Determine the (x, y) coordinate at the center of the cell enclosing the given text.  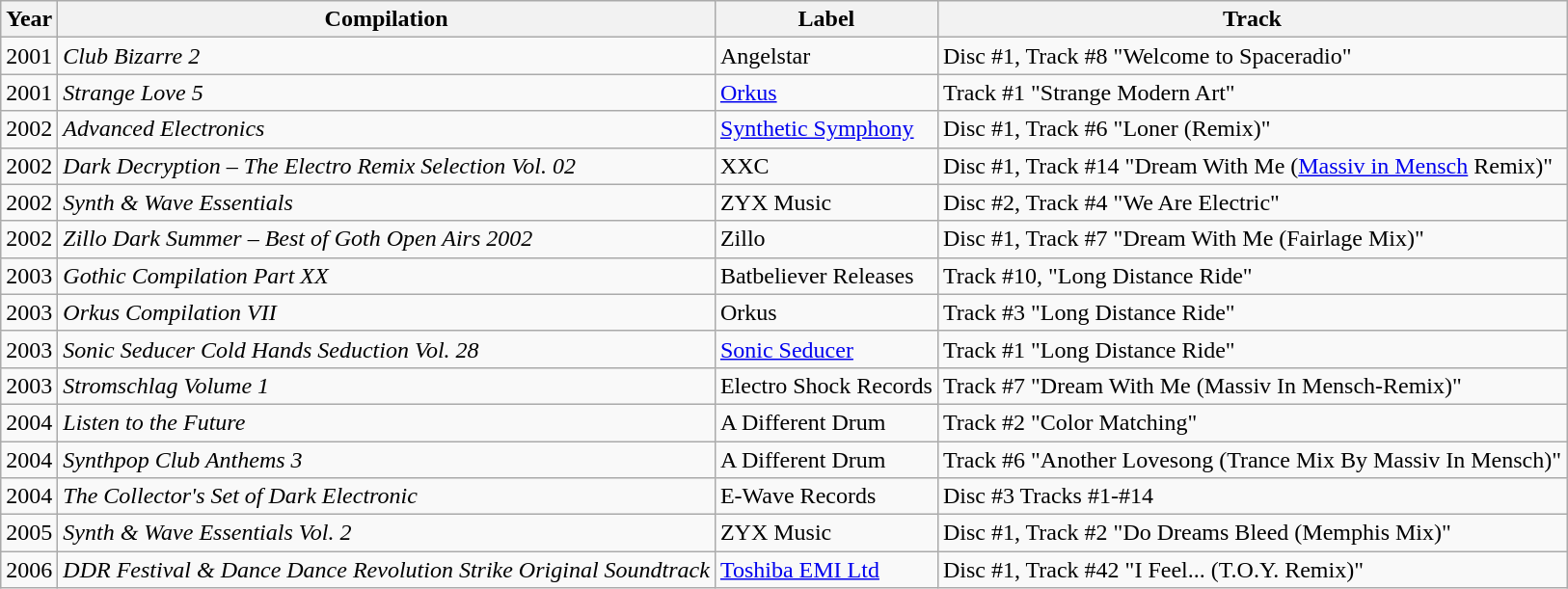
Sonic Seducer Cold Hands Seduction Vol. 28 (387, 349)
Gothic Compilation Part XX (387, 276)
Compilation (387, 19)
Electro Shock Records (825, 386)
Synth & Wave Essentials Vol. 2 (387, 533)
Disc #2, Track #4 "We Are Electric" (1252, 202)
Label (825, 19)
Orkus Compilation VII (387, 312)
Track #3 "Long Distance Ride" (1252, 312)
Track #1 "Long Distance Ride" (1252, 349)
Angelstar (825, 56)
Stromschlag Volume 1 (387, 386)
Track #6 "Another Lovesong (Trance Mix By Massiv In Mensch)" (1252, 460)
Strange Love 5 (387, 93)
Disc #1, Track #42 "I Feel... (T.O.Y. Remix)" (1252, 570)
XXC (825, 166)
The Collector's Set of Dark Electronic (387, 496)
Batbeliever Releases (825, 276)
Track #2 "Color Matching" (1252, 422)
Disc #1, Track #6 "Loner (Remix)" (1252, 129)
Dark Decryption – The Electro Remix Selection Vol. 02 (387, 166)
Synthetic Symphony (825, 129)
E-Wave Records (825, 496)
Track #7 "Dream With Me (Massiv In Mensch-Remix)" (1252, 386)
Sonic Seducer (825, 349)
Disc #1, Track #14 "Dream With Me (Massiv in Mensch Remix)" (1252, 166)
Synth & Wave Essentials (387, 202)
DDR Festival & Dance Dance Revolution Strike Original Soundtrack (387, 570)
Track #10, "Long Distance Ride" (1252, 276)
Toshiba EMI Ltd (825, 570)
Disc #1, Track #2 "Do Dreams Bleed (Memphis Mix)" (1252, 533)
2006 (29, 570)
Track (1252, 19)
Zillo (825, 239)
Club Bizarre 2 (387, 56)
Track #1 "Strange Modern Art" (1252, 93)
Disc #1, Track #8 "Welcome to Spaceradio" (1252, 56)
Disc #3 Tracks #1-#14 (1252, 496)
Advanced Electronics (387, 129)
Synthpop Club Anthems 3 (387, 460)
Zillo Dark Summer – Best of Goth Open Airs 2002 (387, 239)
Year (29, 19)
2005 (29, 533)
Disc #1, Track #7 "Dream With Me (Fairlage Mix)" (1252, 239)
Listen to the Future (387, 422)
